Return the (X, Y) coordinate for the center point of the cell that contains the specified text.  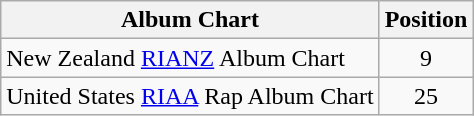
25 (426, 96)
9 (426, 58)
United States RIAA Rap Album Chart (190, 96)
Album Chart (190, 20)
Position (426, 20)
New Zealand RIANZ Album Chart (190, 58)
